For the text-containing cell, return its midpoint in (X, Y) coordinate format. 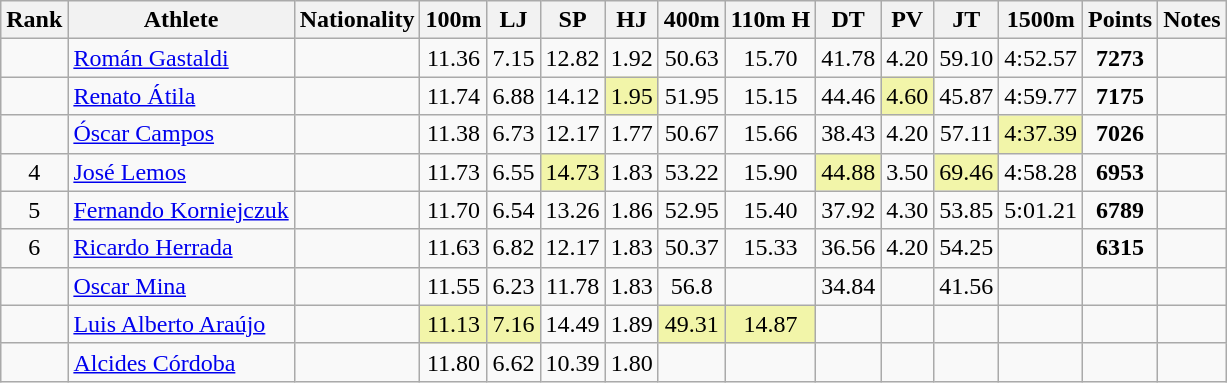
6.55 (514, 172)
49.31 (692, 324)
110m H (770, 20)
69.46 (966, 172)
6.73 (514, 134)
6.82 (514, 248)
Fernando Korniejczuk (181, 210)
100m (454, 20)
15.15 (770, 96)
SP (572, 20)
1.89 (632, 324)
45.87 (966, 96)
Athlete (181, 20)
José Lemos (181, 172)
Oscar Mina (181, 286)
6789 (1120, 210)
12.82 (572, 58)
50.63 (692, 58)
HJ (632, 20)
11.13 (454, 324)
4:58.28 (1041, 172)
4:59.77 (1041, 96)
4.30 (908, 210)
Román Gastaldi (181, 58)
11.70 (454, 210)
14.73 (572, 172)
7026 (1120, 134)
400m (692, 20)
53.85 (966, 210)
11.63 (454, 248)
1.92 (632, 58)
37.92 (848, 210)
52.95 (692, 210)
1500m (1041, 20)
11.36 (454, 58)
11.80 (454, 362)
14.49 (572, 324)
6.23 (514, 286)
13.26 (572, 210)
44.46 (848, 96)
6 (34, 248)
1.95 (632, 96)
57.11 (966, 134)
5 (34, 210)
3.50 (908, 172)
DT (848, 20)
11.78 (572, 286)
6953 (1120, 172)
1.80 (632, 362)
5:01.21 (1041, 210)
56.8 (692, 286)
Ricardo Herrada (181, 248)
10.39 (572, 362)
Renato Átila (181, 96)
4.60 (908, 96)
LJ (514, 20)
Nationality (357, 20)
15.66 (770, 134)
Óscar Campos (181, 134)
Luis Alberto Araújo (181, 324)
50.67 (692, 134)
6315 (1120, 248)
15.33 (770, 248)
4 (34, 172)
44.88 (848, 172)
34.84 (848, 286)
14.12 (572, 96)
4:37.39 (1041, 134)
6.54 (514, 210)
41.56 (966, 286)
50.37 (692, 248)
54.25 (966, 248)
6.88 (514, 96)
59.10 (966, 58)
1.77 (632, 134)
6.62 (514, 362)
11.38 (454, 134)
38.43 (848, 134)
53.22 (692, 172)
14.87 (770, 324)
Rank (34, 20)
4:52.57 (1041, 58)
7273 (1120, 58)
51.95 (692, 96)
7175 (1120, 96)
11.73 (454, 172)
Notes (1192, 20)
15.90 (770, 172)
11.74 (454, 96)
Points (1120, 20)
36.56 (848, 248)
41.78 (848, 58)
Alcides Córdoba (181, 362)
11.55 (454, 286)
JT (966, 20)
15.40 (770, 210)
PV (908, 20)
7.15 (514, 58)
15.70 (770, 58)
7.16 (514, 324)
1.86 (632, 210)
